Return (x, y) of the center of cell containing provided text 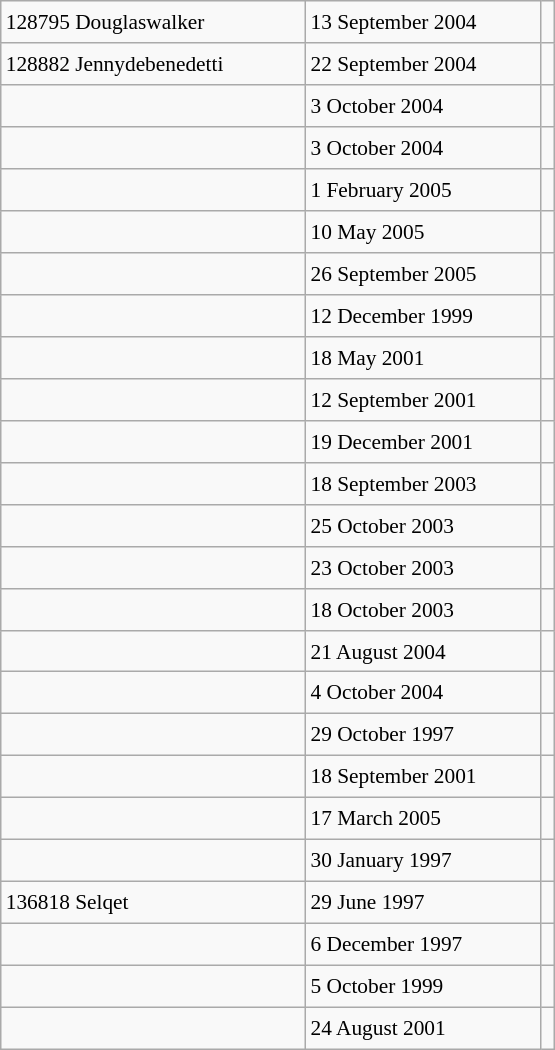
29 June 1997 (423, 903)
18 October 2003 (423, 609)
136818 Selqet (154, 903)
29 October 1997 (423, 735)
22 September 2004 (423, 64)
13 September 2004 (423, 22)
1 February 2005 (423, 190)
23 October 2003 (423, 567)
128882 Jennydebenedetti (154, 64)
19 December 2001 (423, 441)
30 January 1997 (423, 861)
18 September 2003 (423, 483)
21 August 2004 (423, 651)
6 December 1997 (423, 945)
17 March 2005 (423, 819)
18 September 2001 (423, 777)
128795 Douglaswalker (154, 22)
25 October 2003 (423, 525)
26 September 2005 (423, 274)
10 May 2005 (423, 232)
12 December 1999 (423, 316)
4 October 2004 (423, 693)
12 September 2001 (423, 399)
24 August 2001 (423, 1028)
5 October 1999 (423, 986)
18 May 2001 (423, 358)
